From the cell containing the given text, extract its center point as [x, y] coordinate. 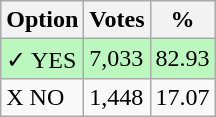
✓ YES [42, 59]
1,448 [117, 97]
7,033 [117, 59]
X NO [42, 97]
17.07 [182, 97]
% [182, 20]
Option [42, 20]
82.93 [182, 59]
Votes [117, 20]
